Provide the [x, y] coordinate of the cell's center where the given text is located.  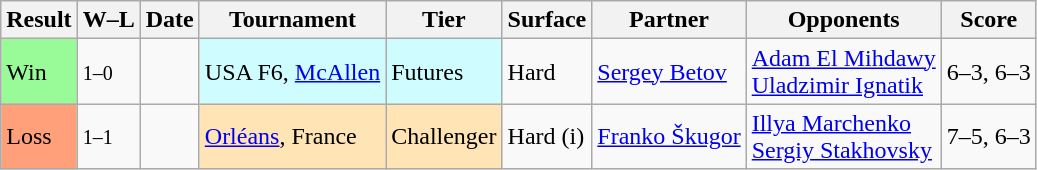
Result [39, 20]
Futures [444, 72]
Opponents [844, 20]
Franko Škugor [669, 136]
Score [988, 20]
USA F6, McAllen [292, 72]
Date [170, 20]
Orléans, France [292, 136]
Partner [669, 20]
Loss [39, 136]
1–1 [108, 136]
Adam El Mihdawy Uladzimir Ignatik [844, 72]
Win [39, 72]
W–L [108, 20]
Hard [547, 72]
Illya Marchenko Sergiy Stakhovsky [844, 136]
7–5, 6–3 [988, 136]
Tier [444, 20]
Surface [547, 20]
6–3, 6–3 [988, 72]
1–0 [108, 72]
Challenger [444, 136]
Hard (i) [547, 136]
Tournament [292, 20]
Sergey Betov [669, 72]
